Detect which cell encompasses the target text, then output its [X, Y] center coordinate. 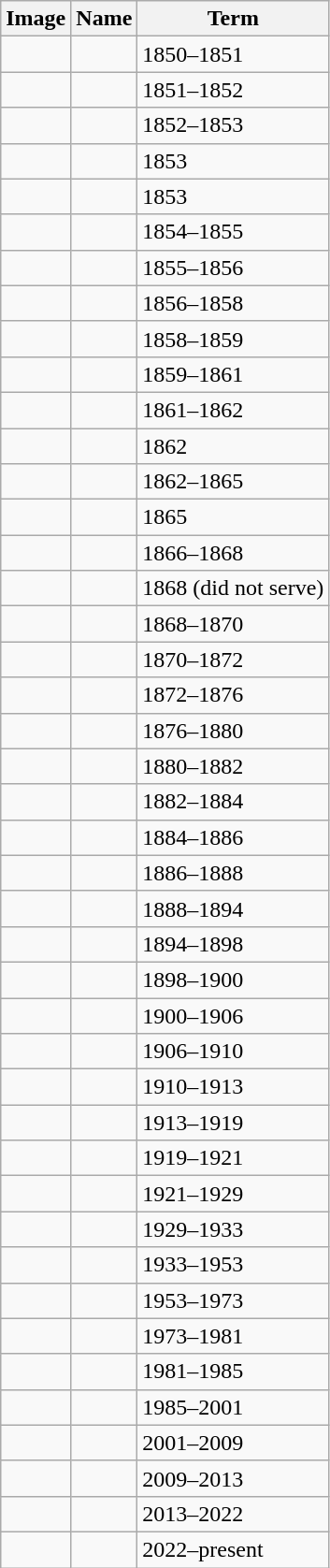
1876–1880 [234, 731]
1872–1876 [234, 695]
1859–1861 [234, 374]
1900–1906 [234, 1015]
1894–1898 [234, 944]
1865 [234, 517]
1888–1894 [234, 908]
1884–1886 [234, 837]
1906–1910 [234, 1052]
1913–1919 [234, 1123]
1862 [234, 446]
1851–1852 [234, 90]
2013–2022 [234, 1514]
1856–1858 [234, 303]
1868 (did not serve) [234, 588]
1880–1882 [234, 766]
1862–1865 [234, 482]
1910–1913 [234, 1087]
1870–1872 [234, 660]
1852–1853 [234, 125]
1981–1985 [234, 1372]
Term [234, 19]
1933–1953 [234, 1265]
2009–2013 [234, 1478]
1868–1870 [234, 624]
1850–1851 [234, 54]
Name [105, 19]
1886–1888 [234, 873]
2001–2009 [234, 1443]
1953–1973 [234, 1300]
1973–1981 [234, 1336]
1898–1900 [234, 980]
1854–1855 [234, 232]
1882–1884 [234, 802]
1921–1929 [234, 1194]
1866–1868 [234, 553]
1861–1862 [234, 410]
2022–present [234, 1549]
1858–1859 [234, 339]
1919–1921 [234, 1158]
1985–2001 [234, 1407]
1929–1933 [234, 1229]
1855–1856 [234, 268]
Image [36, 19]
